Search for the cell housing the specified text and yield its (X, Y) center coordinate. 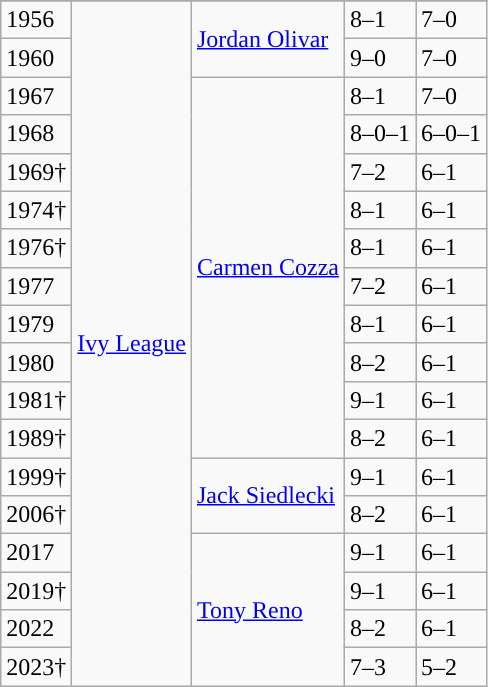
2022 (36, 629)
8–0–1 (380, 134)
Jack Siedlecki (268, 496)
7–3 (380, 667)
1960 (36, 58)
1967 (36, 96)
Ivy League (132, 344)
9–0 (380, 58)
1980 (36, 362)
Jordan Olivar (268, 39)
Carmen Cozza (268, 268)
1999† (36, 477)
1977 (36, 286)
Tony Reno (268, 610)
1974† (36, 210)
2019† (36, 591)
1989† (36, 438)
5–2 (452, 667)
6–0–1 (452, 134)
1969† (36, 172)
2017 (36, 553)
1956 (36, 20)
1976† (36, 248)
1968 (36, 134)
2006† (36, 515)
1981† (36, 400)
2023† (36, 667)
1979 (36, 324)
